Return (x, y) of the center of cell containing provided text 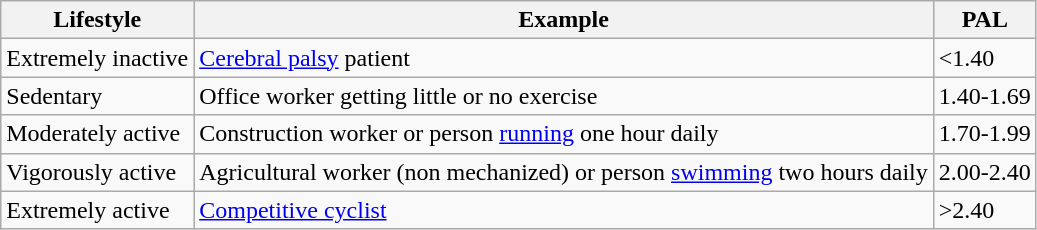
Office worker getting little or no exercise (564, 96)
PAL (984, 20)
Extremely active (98, 210)
>2.40 (984, 210)
Agricultural worker (non mechanized) or person swimming two hours daily (564, 172)
Competitive cyclist (564, 210)
2.00-2.40 (984, 172)
Cerebral palsy patient (564, 58)
Construction worker or person running one hour daily (564, 134)
Moderately active (98, 134)
Vigorously active (98, 172)
Extremely inactive (98, 58)
1.40-1.69 (984, 96)
Example (564, 20)
Sedentary (98, 96)
1.70-1.99 (984, 134)
Lifestyle (98, 20)
<1.40 (984, 58)
